Locate the cell with the specified text and output its [X, Y] center coordinate. 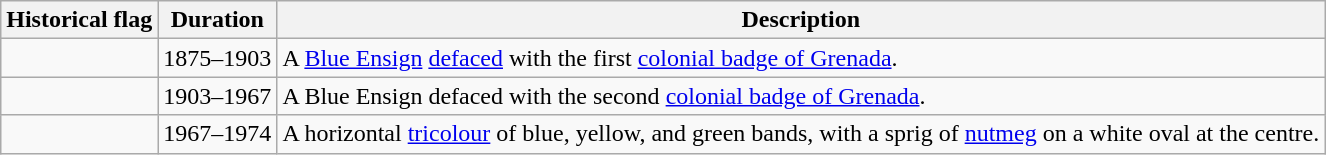
Historical flag [80, 20]
Description [801, 20]
1967–1974 [218, 134]
A horizontal tricolour of blue, yellow, and green bands, with a sprig of nutmeg on a white oval at the centre. [801, 134]
1903–1967 [218, 96]
Duration [218, 20]
1875–1903 [218, 58]
A Blue Ensign defaced with the second colonial badge of Grenada. [801, 96]
A Blue Ensign defaced with the first colonial badge of Grenada. [801, 58]
